Return the (x, y) coordinate for the center point of the cell that contains the specified text.  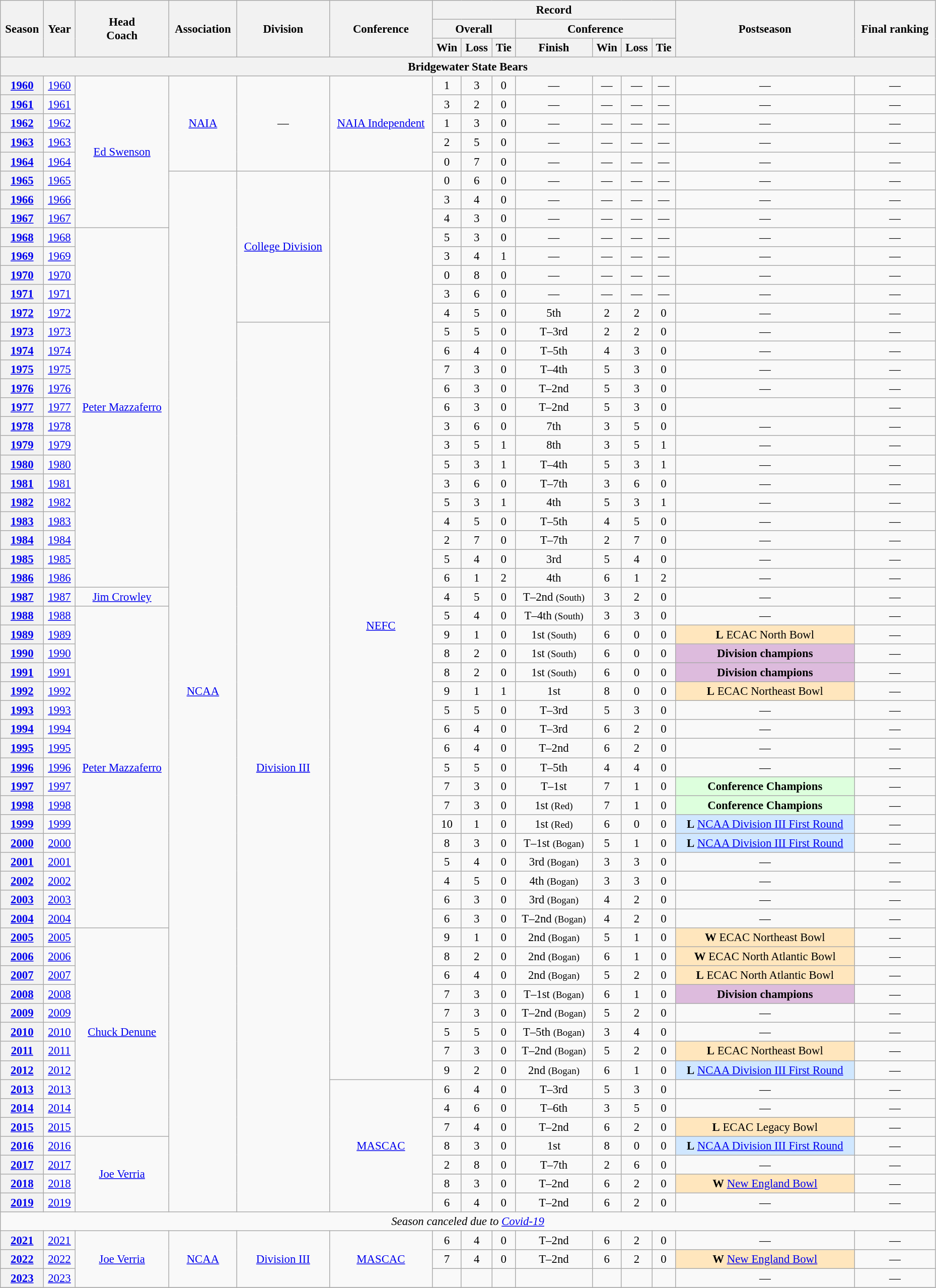
Division (283, 29)
Finish (554, 48)
T–2nd (South) (554, 597)
L ECAC North Atlantic Bowl (765, 975)
Season canceled due to Covid-19 (468, 1222)
Association (202, 29)
Overall (474, 29)
T–6th (554, 1108)
NAIA Independent (381, 123)
T–1st (554, 786)
Year (59, 29)
College Division (283, 247)
L ECAC North Bowl (765, 635)
4th (Bogan) (554, 881)
Postseason (765, 29)
NEFC (381, 625)
Ed Swenson (122, 152)
T–4th (South) (554, 616)
Chuck Denune (122, 1032)
NAIA (202, 123)
Record (554, 10)
W ECAC North Atlantic Bowl (765, 957)
Final ranking (895, 29)
Bridgewater State Bears (468, 67)
T–5th (Bogan) (554, 1032)
L ECAC Legacy Bowl (765, 1127)
5th (554, 313)
10 (447, 824)
Season (22, 29)
HeadCoach (122, 29)
8th (554, 446)
Jim Crowley (122, 597)
3rd (554, 559)
W ECAC Northeast Bowl (765, 938)
7th (554, 426)
